Detect which cell encompasses the target text, then output its (X, Y) center coordinate. 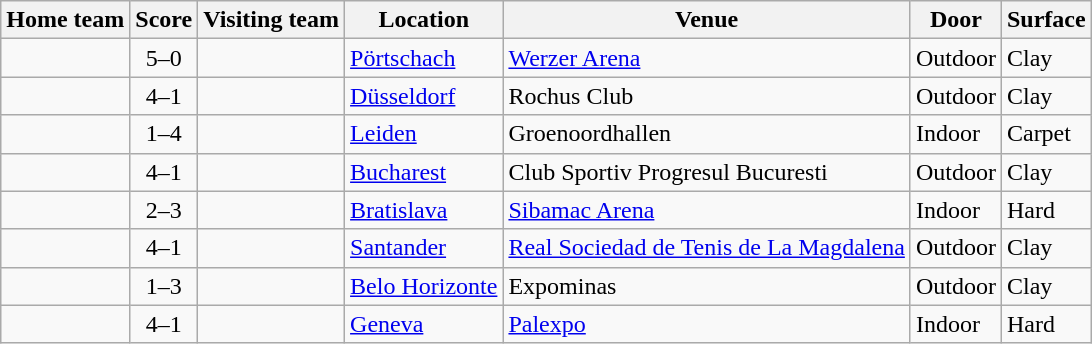
Visiting team (272, 20)
1–3 (164, 286)
Home team (66, 20)
Palexpo (706, 324)
Bucharest (424, 172)
Geneva (424, 324)
Werzer Arena (706, 58)
Surface (1046, 20)
2–3 (164, 210)
Carpet (1046, 134)
Sibamac Arena (706, 210)
Bratislava (424, 210)
Door (956, 20)
Rochus Club (706, 96)
Santander (424, 248)
Leiden (424, 134)
Groenoordhallen (706, 134)
1–4 (164, 134)
Düsseldorf (424, 96)
Location (424, 20)
Belo Horizonte (424, 286)
Club Sportiv Progresul Bucuresti (706, 172)
5–0 (164, 58)
Score (164, 20)
Venue (706, 20)
Pörtschach (424, 58)
Expominas (706, 286)
Real Sociedad de Tenis de La Magdalena (706, 248)
